Return the (X, Y) coordinate for the center point of the cell that contains the specified text.  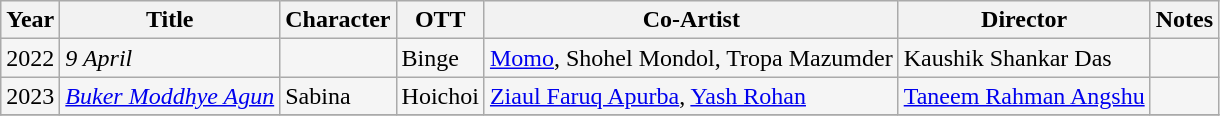
2023 (30, 96)
Director (1024, 20)
2022 (30, 58)
Kaushik Shankar Das (1024, 58)
Momo, Shohel Mondol, Tropa Mazumder (691, 58)
Hoichoi (440, 96)
Title (170, 20)
Buker Moddhye Agun (170, 96)
Taneem Rahman Angshu (1024, 96)
OTT (440, 20)
Notes (1184, 20)
Co-Artist (691, 20)
9 April (170, 58)
Year (30, 20)
Sabina (338, 96)
Binge (440, 58)
Character (338, 20)
Ziaul Faruq Apurba, Yash Rohan (691, 96)
